Identify which cell holds the provided text, then report its (x, y) central coordinate. 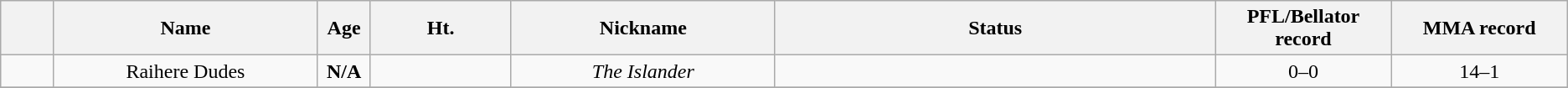
Raihere Dudes (186, 71)
N/A (343, 71)
MMA record (1479, 28)
14–1 (1479, 71)
The Islander (643, 71)
Age (343, 28)
0–0 (1303, 71)
Nickname (643, 28)
Name (186, 28)
Status (995, 28)
PFL/Bellator record (1303, 28)
Ht. (441, 28)
